Return the (X, Y) coordinate for the center point of the cell that contains the specified text.  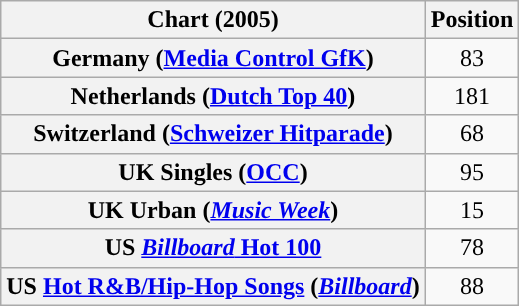
78 (472, 248)
UK Singles (OCC) (213, 172)
US Hot R&B/Hip-Hop Songs (Billboard) (213, 286)
88 (472, 286)
83 (472, 58)
UK Urban (Music Week) (213, 210)
Chart (2005) (213, 20)
181 (472, 96)
US Billboard Hot 100 (213, 248)
15 (472, 210)
Germany (Media Control GfK) (213, 58)
95 (472, 172)
68 (472, 134)
Switzerland (Schweizer Hitparade) (213, 134)
Position (472, 20)
Netherlands (Dutch Top 40) (213, 96)
